Detect which cell encompasses the target text, then output its [x, y] center coordinate. 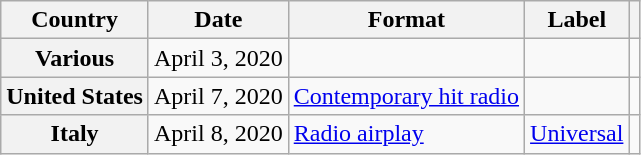
Date [218, 20]
Label [577, 20]
Format [406, 20]
April 8, 2020 [218, 134]
Contemporary hit radio [406, 96]
Italy [75, 134]
Universal [577, 134]
Country [75, 20]
Various [75, 58]
Radio airplay [406, 134]
April 7, 2020 [218, 96]
April 3, 2020 [218, 58]
United States [75, 96]
